Scan for the cell matching the given text and deliver its (x, y) coordinate at center. 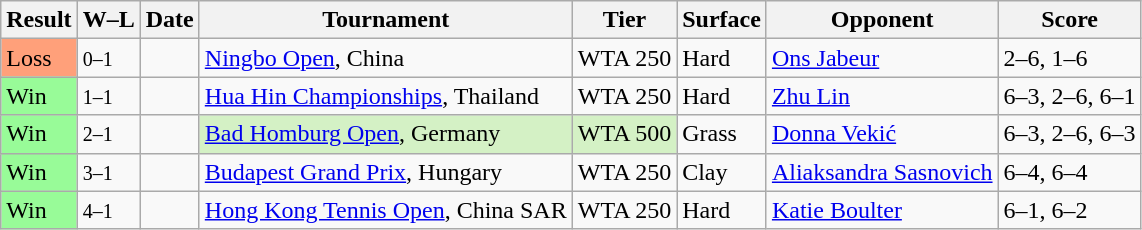
Budapest Grand Prix, Hungary (386, 172)
Clay (722, 172)
4–1 (108, 210)
3–1 (108, 172)
Surface (722, 20)
Ons Jabeur (882, 58)
Donna Vekić (882, 134)
0–1 (108, 58)
2–1 (108, 134)
6–3, 2–6, 6–1 (1070, 96)
WTA 500 (624, 134)
6–4, 6–4 (1070, 172)
Score (1070, 20)
W–L (108, 20)
1–1 (108, 96)
6–3, 2–6, 6–3 (1070, 134)
Date (170, 20)
Loss (39, 58)
2–6, 1–6 (1070, 58)
Ningbo Open, China (386, 58)
6–1, 6–2 (1070, 210)
Bad Homburg Open, Germany (386, 134)
Grass (722, 134)
Tier (624, 20)
Zhu Lin (882, 96)
Tournament (386, 20)
Aliaksandra Sasnovich (882, 172)
Katie Boulter (882, 210)
Opponent (882, 20)
Result (39, 20)
Hua Hin Championships, Thailand (386, 96)
Hong Kong Tennis Open, China SAR (386, 210)
